Output the (X, Y) coordinate of the center of the cell containing the given text.  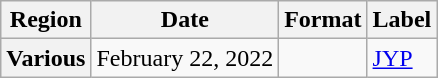
Region (46, 20)
JYP (402, 58)
Format (323, 20)
Label (402, 20)
Date (185, 20)
Various (46, 58)
February 22, 2022 (185, 58)
